Pinpoint the cell where the given text exists, returning its (x, y) midpoint coordinate. 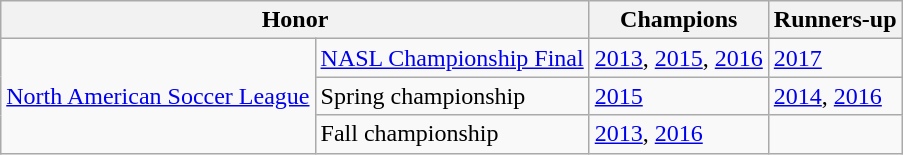
North American Soccer League (158, 96)
NASL Championship Final (452, 58)
2015 (678, 96)
Spring championship (452, 96)
2014, 2016 (835, 96)
Honor (295, 20)
Champions (678, 20)
2013, 2016 (678, 134)
2017 (835, 58)
2013, 2015, 2016 (678, 58)
Runners-up (835, 20)
Fall championship (452, 134)
